Capture the cell that displays the provided text and extract its [X, Y] central coordinate. 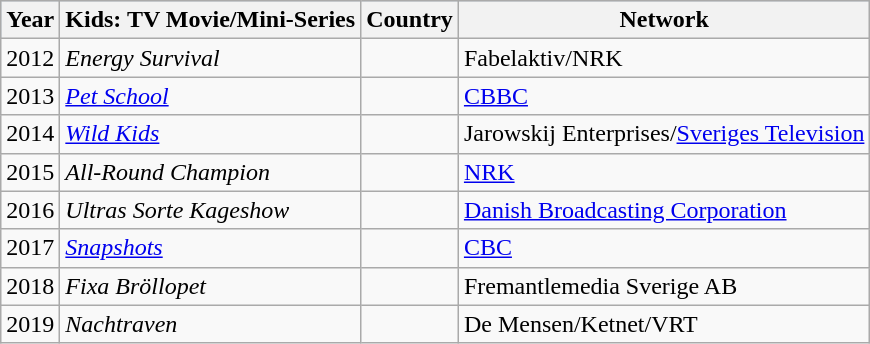
2019 [30, 324]
Danish Broadcasting Corporation [664, 210]
2015 [30, 172]
2012 [30, 58]
All-Round Champion [210, 172]
CBBC [664, 96]
NRK [664, 172]
Nachtraven [210, 324]
Fixa Bröllopet [210, 286]
Fabelaktiv/NRK [664, 58]
2013 [30, 96]
Jarowskij Enterprises/Sveriges Television [664, 134]
Wild Kids [210, 134]
Network [664, 20]
CBC [664, 248]
Year [30, 20]
2014 [30, 134]
Snapshots [210, 248]
Energy Survival [210, 58]
Ultras Sorte Kageshow [210, 210]
2018 [30, 286]
De Mensen/Ketnet/VRT [664, 324]
Fremantlemedia Sverige AB [664, 286]
Kids: TV Movie/Mini-Series [210, 20]
Country [410, 20]
2016 [30, 210]
2017 [30, 248]
Pet School [210, 96]
